Identify which cell holds the provided text, then report its (x, y) central coordinate. 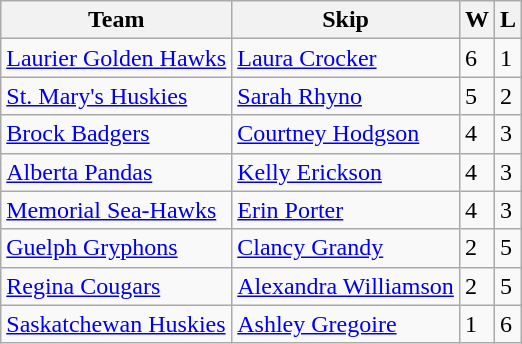
Ashley Gregoire (346, 324)
Sarah Rhyno (346, 96)
Laurier Golden Hawks (116, 58)
Laura Crocker (346, 58)
Alexandra Williamson (346, 286)
Erin Porter (346, 210)
Clancy Grandy (346, 248)
L (508, 20)
Courtney Hodgson (346, 134)
Team (116, 20)
Kelly Erickson (346, 172)
W (476, 20)
Guelph Gryphons (116, 248)
Saskatchewan Huskies (116, 324)
St. Mary's Huskies (116, 96)
Memorial Sea-Hawks (116, 210)
Regina Cougars (116, 286)
Brock Badgers (116, 134)
Skip (346, 20)
Alberta Pandas (116, 172)
